Identify which cell holds the provided text, then report its (X, Y) central coordinate. 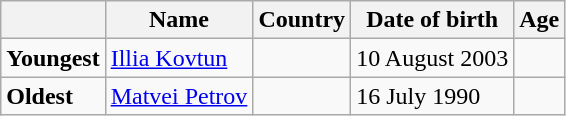
Age (540, 20)
Oldest (53, 96)
Matvei Petrov (179, 96)
Illia Kovtun (179, 58)
10 August 2003 (432, 58)
Date of birth (432, 20)
Youngest (53, 58)
Country (302, 20)
Name (179, 20)
16 July 1990 (432, 96)
